Scan for the cell matching the given text and deliver its [X, Y] coordinate at center. 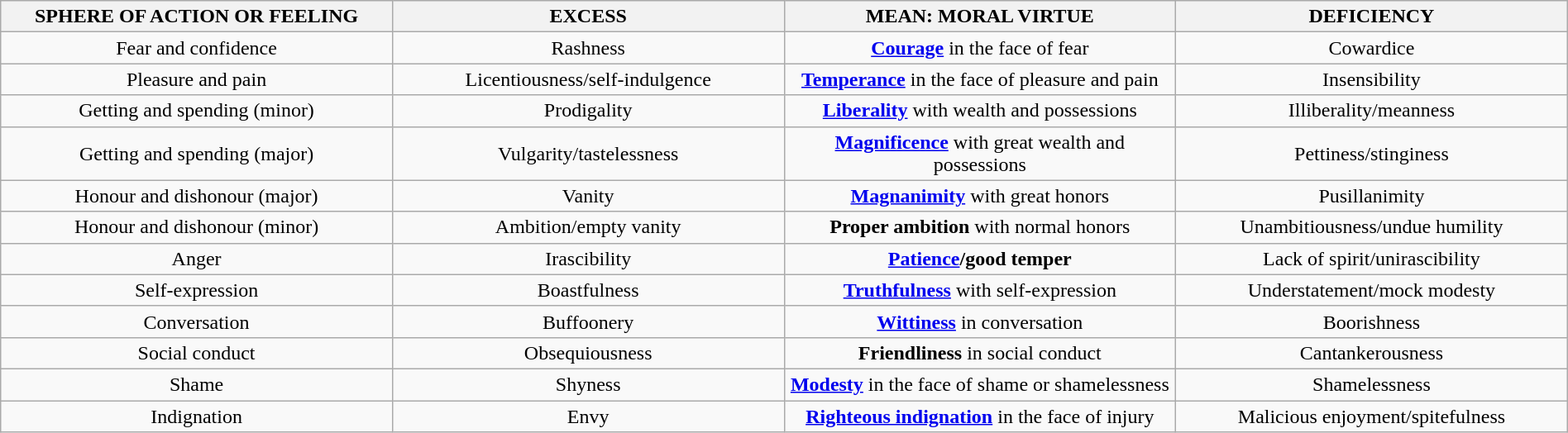
Modesty in the face of shame or shamelessness [980, 384]
Self-expression [197, 290]
Vanity [588, 196]
Rashness [588, 48]
Indignation [197, 416]
Prodigality [588, 111]
Pleasure and pain [197, 79]
Social conduct [197, 353]
Malicious enjoyment/spitefulness [1372, 416]
Magnificence with great wealth and possessions [980, 154]
Patience/good temper [980, 259]
Truthfulness with self-expression [980, 290]
Cowardice [1372, 48]
Wittiness in conversation [980, 321]
Pettiness/stinginess [1372, 154]
Understatement/mock modesty [1372, 290]
Insensibility [1372, 79]
Righteous indignation in the face of injury [980, 416]
Fear and confidence [197, 48]
Buffoonery [588, 321]
Getting and spending (major) [197, 154]
Illiberality/meanness [1372, 111]
Shyness [588, 384]
Unambitiousness/undue humility [1372, 227]
DEFICIENCY [1372, 17]
Vulgarity/tastelessness [588, 154]
Obsequiousness [588, 353]
Cantankerousness [1372, 353]
Getting and spending (minor) [197, 111]
Lack of spirit/unirascibility [1372, 259]
Boorishness [1372, 321]
EXCESS [588, 17]
Shame [197, 384]
Shamelessness [1372, 384]
MEAN: MORAL VIRTUE [980, 17]
Courage in the face of fear [980, 48]
Ambition/empty vanity [588, 227]
Temperance in the face of pleasure and pain [980, 79]
Boastfulness [588, 290]
Magnanimity with great honors [980, 196]
Licentiousness/self-indulgence [588, 79]
Friendliness in social conduct [980, 353]
Irascibility [588, 259]
Honour and dishonour (major) [197, 196]
Pusillanimity [1372, 196]
SPHERE OF ACTION OR FEELING [197, 17]
Proper ambition with normal honors [980, 227]
Liberality with wealth and possessions [980, 111]
Conversation [197, 321]
Envy [588, 416]
Anger [197, 259]
Honour and dishonour (minor) [197, 227]
